Provide the (X, Y) coordinate of the cell's center where the given text is located.  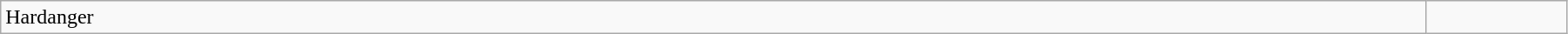
Hardanger (714, 17)
